Detect which cell encompasses the target text, then output its [x, y] center coordinate. 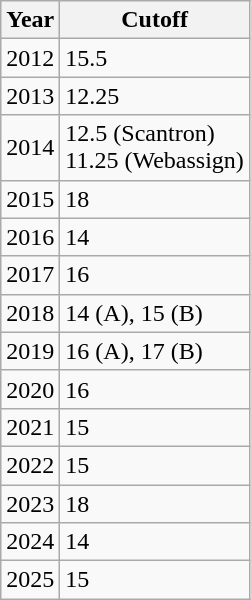
2016 [30, 237]
2019 [30, 351]
2018 [30, 313]
2023 [30, 503]
14 (A), 15 (B) [155, 313]
15.5 [155, 58]
12.5 (Scantron)11.25 (Webassign) [155, 148]
12.25 [155, 96]
2022 [30, 465]
2015 [30, 199]
2020 [30, 389]
2021 [30, 427]
Cutoff [155, 20]
2017 [30, 275]
16 (A), 17 (B) [155, 351]
2013 [30, 96]
Year [30, 20]
2024 [30, 542]
2014 [30, 148]
2025 [30, 580]
2012 [30, 58]
